Return [x, y] of the center of cell containing provided text 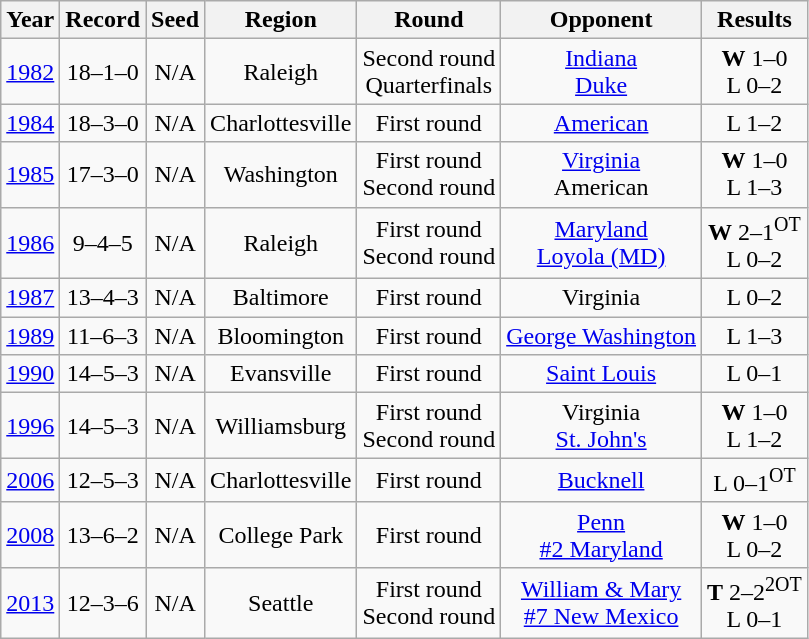
2008 [30, 534]
IndianaDuke [602, 72]
Round [429, 20]
L 1–3 [755, 336]
VirginiaSt. John's [602, 426]
17–3–0 [103, 174]
L 0–1 [755, 374]
9–4–5 [103, 243]
1990 [30, 374]
W 2–1OTL 0–2 [755, 243]
L 1–2 [755, 123]
Year [30, 20]
1982 [30, 72]
L 0–1OT [755, 480]
W 1–0L 1–2 [755, 426]
2006 [30, 480]
12–3–6 [103, 603]
Williamsburg [281, 426]
Virginia [602, 298]
13–6–2 [103, 534]
11–6–3 [103, 336]
Saint Louis [602, 374]
L 0–2 [755, 298]
2013 [30, 603]
12–5–3 [103, 480]
18–3–0 [103, 123]
1985 [30, 174]
VirginiaAmerican [602, 174]
William & Mary#7 New Mexico [602, 603]
Evansville [281, 374]
Bloomington [281, 336]
1986 [30, 243]
Opponent [602, 20]
MarylandLoyola (MD) [602, 243]
Baltimore [281, 298]
13–4–3 [103, 298]
College Park [281, 534]
Region [281, 20]
Washington [281, 174]
Results [755, 20]
Record [103, 20]
1996 [30, 426]
1987 [30, 298]
Penn#2 Maryland [602, 534]
W 1–0L 1–3 [755, 174]
American [602, 123]
1984 [30, 123]
T 2–22OT L 0–1 [755, 603]
1989 [30, 336]
Second roundQuarterfinals [429, 72]
Bucknell [602, 480]
18–1–0 [103, 72]
George Washington [602, 336]
Seattle [281, 603]
Seed [176, 20]
